Return (x, y) of the center of cell containing provided text 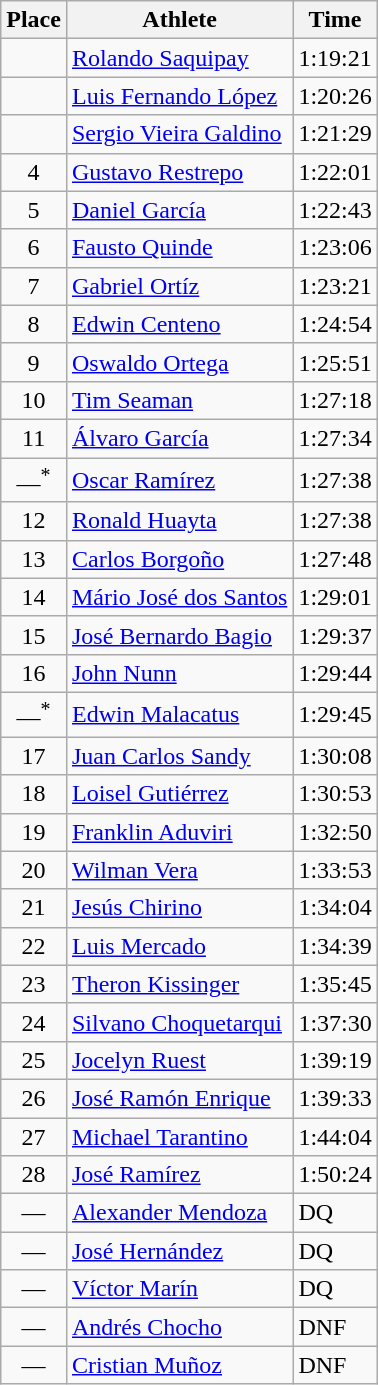
Mário José dos Santos (179, 597)
21 (34, 908)
Place (34, 20)
13 (34, 559)
Tim Seaman (179, 400)
John Nunn (179, 673)
1:27:48 (335, 559)
1:39:19 (335, 1060)
4 (34, 172)
1:44:04 (335, 1137)
1:37:30 (335, 1022)
1:23:21 (335, 286)
1:19:21 (335, 58)
Cristian Muñoz (179, 1365)
Athlete (179, 20)
Sergio Vieira Galdino (179, 134)
8 (34, 324)
1:33:53 (335, 870)
Wilman Vera (179, 870)
Rolando Saquipay (179, 58)
Alexander Mendoza (179, 1213)
Edwin Malacatus (179, 714)
25 (34, 1060)
1:20:26 (335, 96)
Loisel Gutiérrez (179, 794)
1:25:51 (335, 362)
12 (34, 521)
1:29:01 (335, 597)
Luis Fernando López (179, 96)
19 (34, 832)
1:24:54 (335, 324)
6 (34, 248)
Juan Carlos Sandy (179, 756)
11 (34, 438)
José Bernardo Bagio (179, 635)
Fausto Quinde (179, 248)
Daniel García (179, 210)
1:22:01 (335, 172)
24 (34, 1022)
1:29:37 (335, 635)
22 (34, 946)
José Hernández (179, 1251)
26 (34, 1098)
Andrés Chocho (179, 1327)
Gustavo Restrepo (179, 172)
1:29:45 (335, 714)
Carlos Borgoño (179, 559)
28 (34, 1175)
14 (34, 597)
Jesús Chirino (179, 908)
José Ramón Enrique (179, 1098)
Time (335, 20)
9 (34, 362)
1:29:44 (335, 673)
20 (34, 870)
1:23:06 (335, 248)
Theron Kissinger (179, 984)
1:50:24 (335, 1175)
27 (34, 1137)
1:32:50 (335, 832)
Edwin Centeno (179, 324)
15 (34, 635)
1:27:18 (335, 400)
Oscar Ramírez (179, 480)
Ronald Huayta (179, 521)
1:22:43 (335, 210)
Luis Mercado (179, 946)
1:34:04 (335, 908)
1:30:53 (335, 794)
Gabriel Ortíz (179, 286)
7 (34, 286)
Oswaldo Ortega (179, 362)
Víctor Marín (179, 1289)
1:27:34 (335, 438)
1:35:45 (335, 984)
Michael Tarantino (179, 1137)
1:39:33 (335, 1098)
5 (34, 210)
17 (34, 756)
Álvaro García (179, 438)
18 (34, 794)
Silvano Choquetarqui (179, 1022)
Franklin Aduviri (179, 832)
10 (34, 400)
1:30:08 (335, 756)
José Ramírez (179, 1175)
16 (34, 673)
1:21:29 (335, 134)
23 (34, 984)
1:34:39 (335, 946)
Jocelyn Ruest (179, 1060)
